Search for the cell housing the specified text and yield its (x, y) center coordinate. 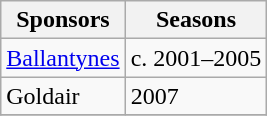
Sponsors (63, 20)
Ballantynes (63, 58)
Goldair (63, 96)
Seasons (196, 20)
c. 2001–2005 (196, 58)
2007 (196, 96)
